Return the (x, y) coordinate for the center point of the cell that contains the specified text.  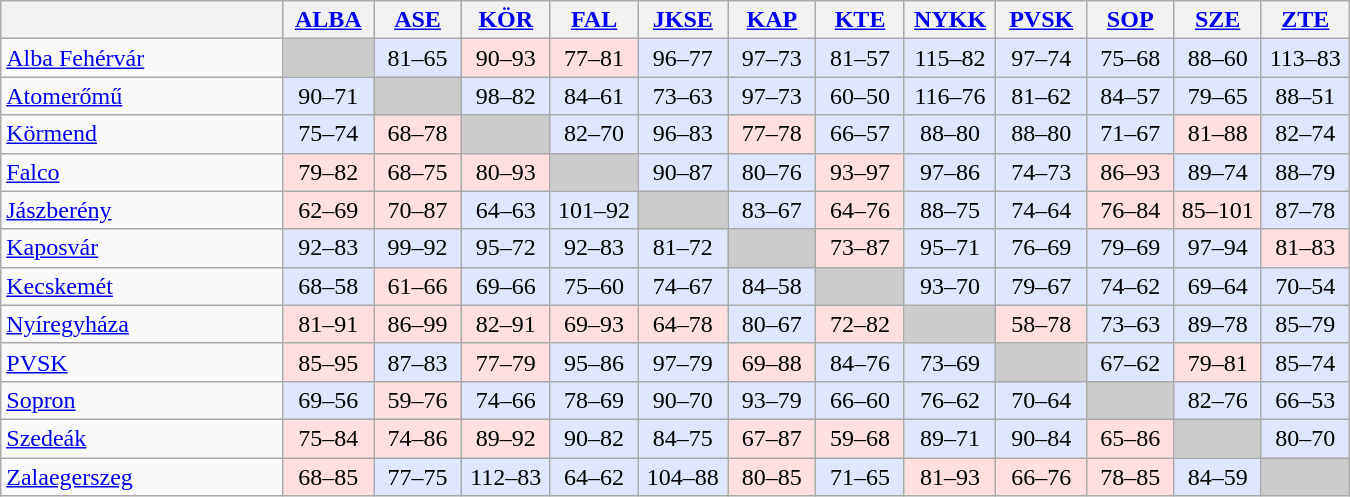
96–77 (683, 58)
70–54 (1305, 286)
70–64 (1041, 400)
65–86 (1130, 438)
93–70 (950, 286)
KÖR (506, 20)
64–62 (594, 477)
75–74 (328, 134)
87–78 (1305, 210)
Alba Fehérvár (142, 58)
61–66 (418, 286)
76–84 (1130, 210)
Körmend (142, 134)
90–93 (506, 58)
67–62 (1130, 362)
97–74 (1041, 58)
80–85 (772, 477)
79–67 (1041, 286)
Jászberény (142, 210)
86–93 (1130, 172)
77–81 (594, 58)
74–62 (1130, 286)
81–57 (860, 58)
113–83 (1305, 58)
95–71 (950, 248)
69–56 (328, 400)
ZTE (1305, 20)
84–57 (1130, 96)
77–75 (418, 477)
115–82 (950, 58)
88–51 (1305, 96)
67–87 (772, 438)
75–60 (594, 286)
ASE (418, 20)
59–76 (418, 400)
69–88 (772, 362)
79–69 (1130, 248)
64–63 (506, 210)
95–72 (506, 248)
85–95 (328, 362)
85–101 (1218, 210)
79–65 (1218, 96)
76–62 (950, 400)
74–73 (1041, 172)
77–78 (772, 134)
69–66 (506, 286)
89–78 (1218, 324)
NYKK (950, 20)
81–88 (1218, 134)
88–75 (950, 210)
72–82 (860, 324)
89–74 (1218, 172)
80–70 (1305, 438)
66–76 (1041, 477)
101–92 (594, 210)
KAP (772, 20)
82–74 (1305, 134)
ALBA (328, 20)
80–67 (772, 324)
JKSE (683, 20)
88–79 (1305, 172)
84–58 (772, 286)
83–67 (772, 210)
74–86 (418, 438)
93–79 (772, 400)
87–83 (418, 362)
64–76 (860, 210)
Nyíregyháza (142, 324)
74–66 (506, 400)
59–68 (860, 438)
81–93 (950, 477)
95–86 (594, 362)
Falco (142, 172)
69–64 (1218, 286)
93–97 (860, 172)
112–83 (506, 477)
89–92 (506, 438)
96–83 (683, 134)
80–93 (506, 172)
70–87 (418, 210)
68–58 (328, 286)
97–86 (950, 172)
81–91 (328, 324)
81–65 (418, 58)
Zalaegerszeg (142, 477)
90–70 (683, 400)
116–76 (950, 96)
97–94 (1218, 248)
Kaposvár (142, 248)
85–79 (1305, 324)
Atomerőmű (142, 96)
81–83 (1305, 248)
81–72 (683, 248)
98–82 (506, 96)
SZE (1218, 20)
62–69 (328, 210)
82–76 (1218, 400)
79–82 (328, 172)
75–84 (328, 438)
85–74 (1305, 362)
58–78 (1041, 324)
78–69 (594, 400)
74–67 (683, 286)
60–50 (860, 96)
68–78 (418, 134)
66–53 (1305, 400)
88–60 (1218, 58)
82–70 (594, 134)
90–71 (328, 96)
71–67 (1130, 134)
66–57 (860, 134)
78–85 (1130, 477)
73–69 (950, 362)
79–81 (1218, 362)
73–87 (860, 248)
104–88 (683, 477)
66–60 (860, 400)
68–75 (418, 172)
80–76 (772, 172)
Kecskemét (142, 286)
69–93 (594, 324)
90–82 (594, 438)
FAL (594, 20)
SOP (1130, 20)
89–71 (950, 438)
71–65 (860, 477)
84–61 (594, 96)
90–87 (683, 172)
75–68 (1130, 58)
97–79 (683, 362)
99–92 (418, 248)
84–76 (860, 362)
90–84 (1041, 438)
77–79 (506, 362)
76–69 (1041, 248)
74–64 (1041, 210)
82–91 (506, 324)
Sopron (142, 400)
68–85 (328, 477)
KTE (860, 20)
64–78 (683, 324)
Szedeák (142, 438)
84–75 (683, 438)
84–59 (1218, 477)
81–62 (1041, 96)
86–99 (418, 324)
